Output the (X, Y) coordinate of the center of the cell containing the given text.  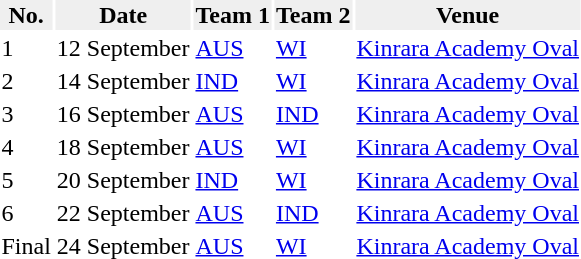
6 (26, 213)
12 September (123, 48)
2 (26, 81)
3 (26, 114)
4 (26, 147)
Date (123, 15)
Team 1 (232, 15)
Team 2 (312, 15)
Venue (468, 15)
14 September (123, 81)
18 September (123, 147)
No. (26, 15)
16 September (123, 114)
5 (26, 180)
1 (26, 48)
22 September (123, 213)
20 September (123, 180)
